Find where the given text appears and provide that cell's center as [x, y] coordinate. 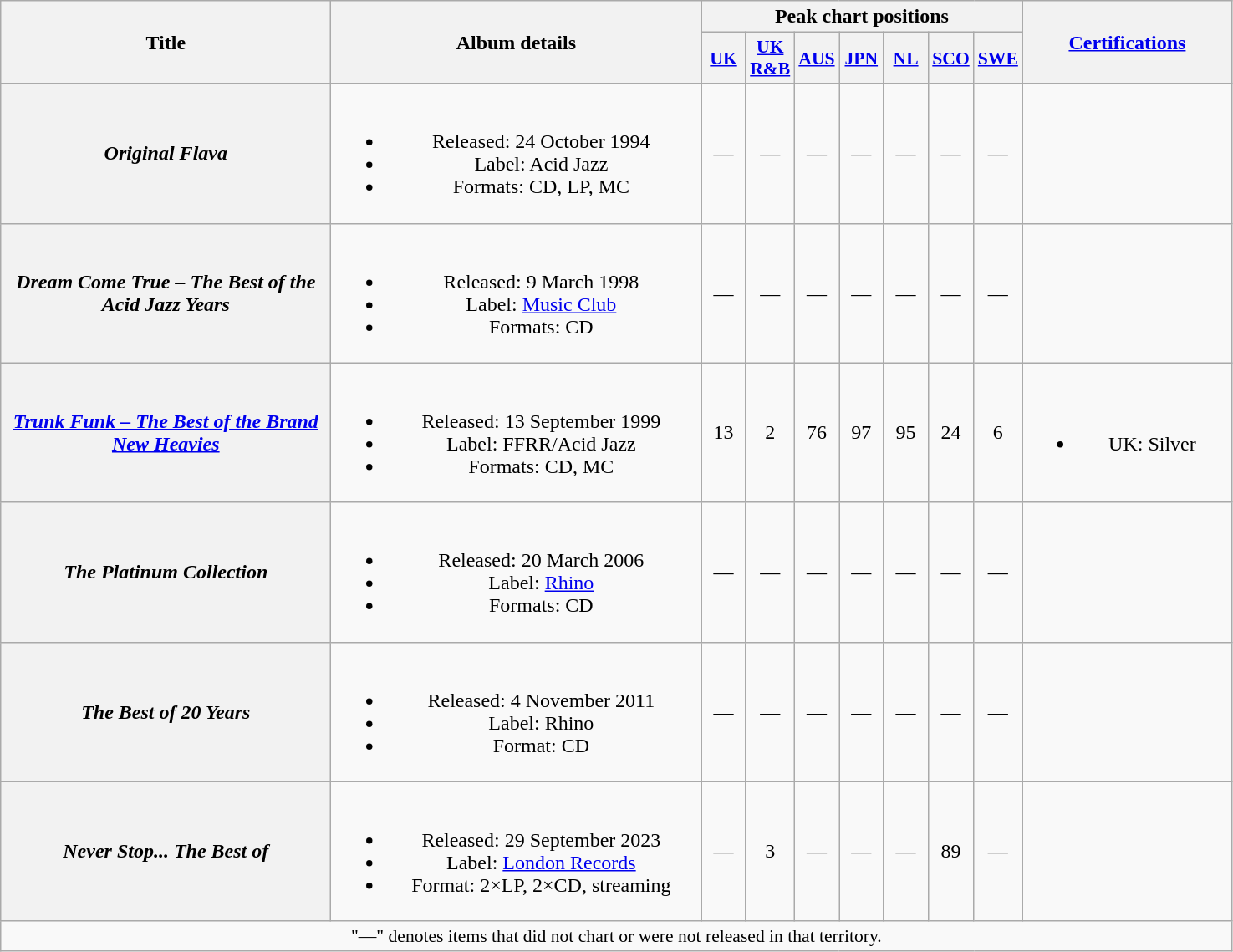
Certifications [1127, 42]
SWE [998, 59]
"—" denotes items that did not chart or were not released in that territory. [617, 936]
AUS [816, 59]
95 [906, 433]
Title [166, 42]
UK [724, 59]
NL [906, 59]
3 [770, 851]
UK: Silver [1127, 433]
The Platinum Collection [166, 572]
97 [861, 433]
Released: 4 November 2011Label: RhinoFormat: CD [517, 712]
24 [951, 433]
Album details [517, 42]
89 [951, 851]
Original Flava [166, 154]
Peak chart positions [862, 17]
Released: 29 September 2023Label: London RecordsFormat: 2×LP, 2×CD, streaming [517, 851]
6 [998, 433]
2 [770, 433]
Released: 24 October 1994Label: Acid JazzFormats: CD, LP, MC [517, 154]
SCO [951, 59]
JPN [861, 59]
The Best of 20 Years [166, 712]
Released: 13 September 1999Label: FFRR/Acid JazzFormats: CD, MC [517, 433]
76 [816, 433]
Released: 20 March 2006Label: RhinoFormats: CD [517, 572]
UKR&B [770, 59]
Trunk Funk – The Best of the Brand New Heavies [166, 433]
Dream Come True – The Best of the Acid Jazz Years [166, 293]
Released: 9 March 1998Label: Music ClubFormats: CD [517, 293]
13 [724, 433]
Never Stop... The Best of [166, 851]
